Find where the given text appears and provide that cell's center as [X, Y] coordinate. 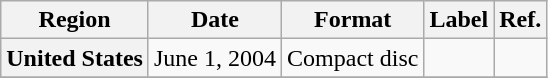
June 1, 2004 [214, 58]
Region [75, 20]
Format [353, 20]
Ref. [520, 20]
Label [459, 20]
Date [214, 20]
Compact disc [353, 58]
United States [75, 58]
